Extract the [x, y] coordinate from the center of the cell holding the provided text.  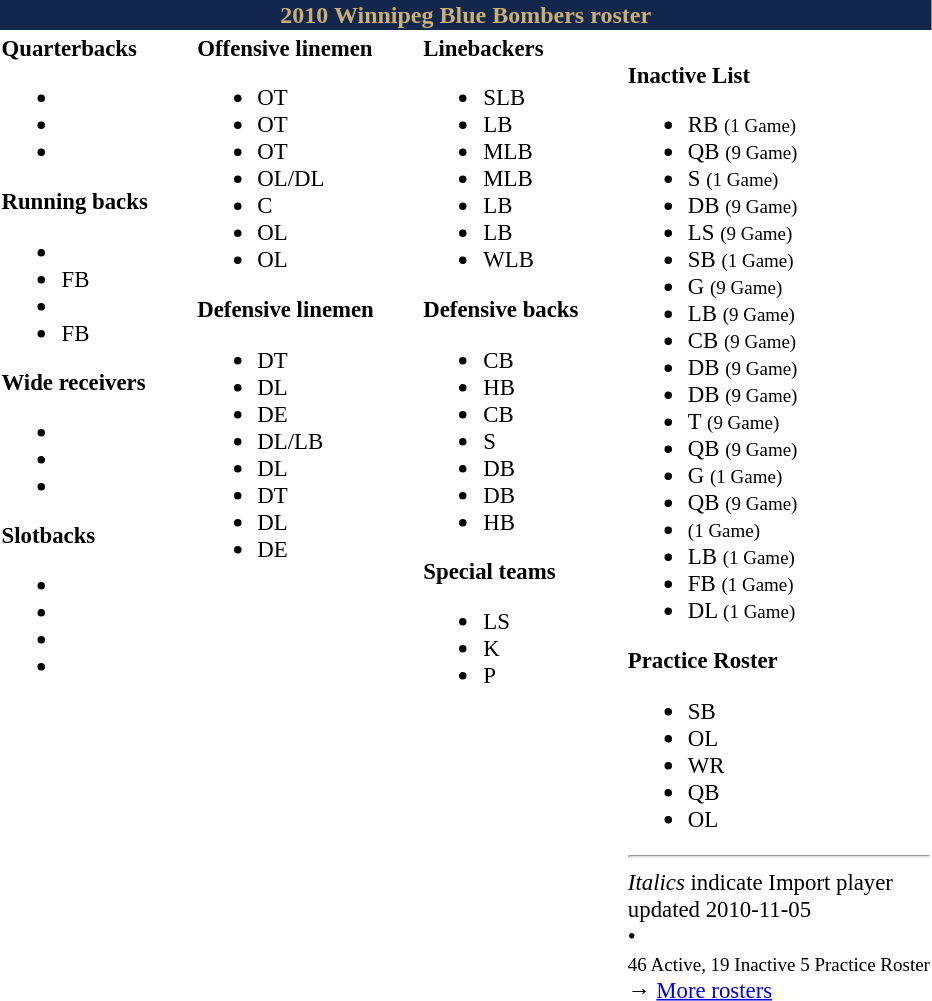
2010 Winnipeg Blue Bombers roster [466, 15]
